Detect which cell encompasses the target text, then output its (x, y) center coordinate. 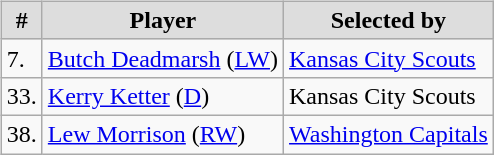
Butch Deadmarsh (LW) (162, 58)
7. (22, 58)
Player (162, 20)
Washington Capitals (389, 134)
Lew Morrison (RW) (162, 134)
33. (22, 96)
Selected by (389, 20)
Kerry Ketter (D) (162, 96)
# (22, 20)
38. (22, 134)
